Capture the cell that displays the provided text and extract its [X, Y] central coordinate. 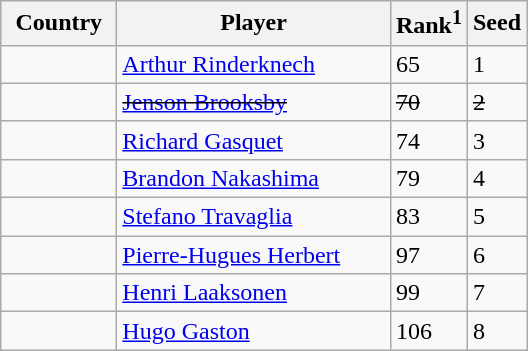
70 [428, 102]
Brandon Nakashima [254, 178]
106 [428, 331]
Stefano Travaglia [254, 217]
2 [496, 102]
99 [428, 293]
Pierre-Hugues Herbert [254, 255]
79 [428, 178]
Richard Gasquet [254, 140]
6 [496, 255]
97 [428, 255]
7 [496, 293]
Rank1 [428, 24]
3 [496, 140]
65 [428, 64]
Arthur Rinderknech [254, 64]
83 [428, 217]
Player [254, 24]
74 [428, 140]
8 [496, 331]
Jenson Brooksby [254, 102]
5 [496, 217]
Hugo Gaston [254, 331]
Country [59, 24]
Seed [496, 24]
Henri Laaksonen [254, 293]
1 [496, 64]
4 [496, 178]
